From the cell containing the given text, extract its center point as (X, Y) coordinate. 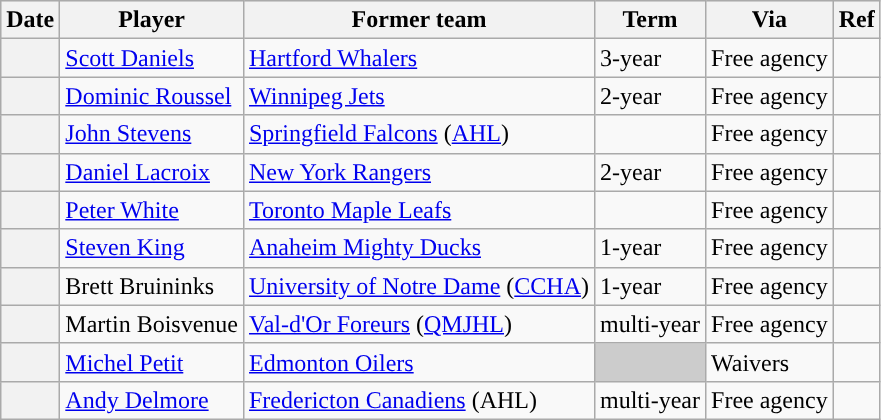
Martin Boisvenue (152, 324)
University of Notre Dame (CCHA) (418, 286)
Ref (856, 20)
Waivers (770, 362)
Brett Bruininks (152, 286)
Player (152, 20)
Term (650, 20)
Former team (418, 20)
New York Rangers (418, 172)
Scott Daniels (152, 58)
Springfield Falcons (AHL) (418, 134)
Daniel Lacroix (152, 172)
Toronto Maple Leafs (418, 210)
John Stevens (152, 134)
Anaheim Mighty Ducks (418, 248)
Edmonton Oilers (418, 362)
Dominic Roussel (152, 96)
Via (770, 20)
Val-d'Or Foreurs (QMJHL) (418, 324)
Fredericton Canadiens (AHL) (418, 400)
Steven King (152, 248)
Andy Delmore (152, 400)
Michel Petit (152, 362)
Hartford Whalers (418, 58)
3-year (650, 58)
Winnipeg Jets (418, 96)
Peter White (152, 210)
Date (30, 20)
